Capture the cell that displays the provided text and extract its [X, Y] central coordinate. 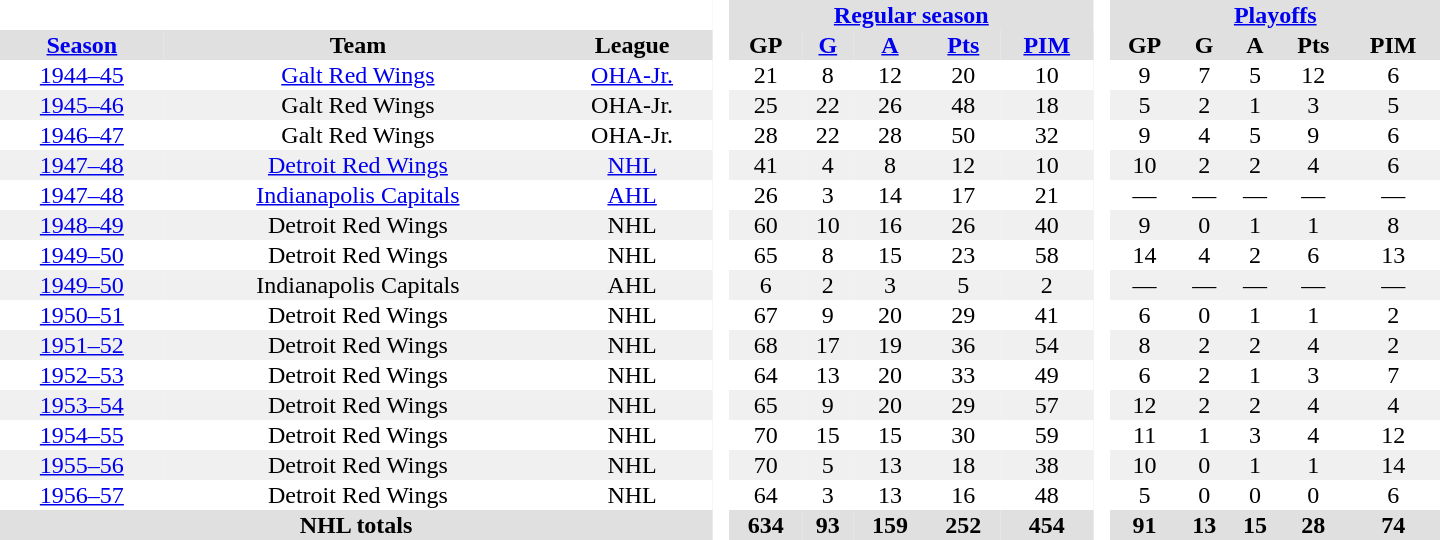
1945–46 [82, 105]
60 [766, 225]
1950–51 [82, 315]
57 [1046, 405]
Team [358, 45]
1946–47 [82, 135]
49 [1046, 375]
93 [828, 525]
1944–45 [82, 75]
91 [1144, 525]
59 [1046, 435]
1948–49 [82, 225]
252 [964, 525]
68 [766, 345]
634 [766, 525]
454 [1046, 525]
1956–57 [82, 495]
Season [82, 45]
38 [1046, 465]
1951–52 [82, 345]
74 [1393, 525]
159 [890, 525]
NHL totals [356, 525]
1953–54 [82, 405]
1954–55 [82, 435]
23 [964, 255]
League [632, 45]
1955–56 [82, 465]
1952–53 [82, 375]
25 [766, 105]
40 [1046, 225]
30 [964, 435]
36 [964, 345]
32 [1046, 135]
Regular season [911, 15]
50 [964, 135]
33 [964, 375]
54 [1046, 345]
11 [1144, 435]
19 [890, 345]
58 [1046, 255]
67 [766, 315]
Playoffs [1275, 15]
